From the cell containing the given text, extract its center point as (X, Y) coordinate. 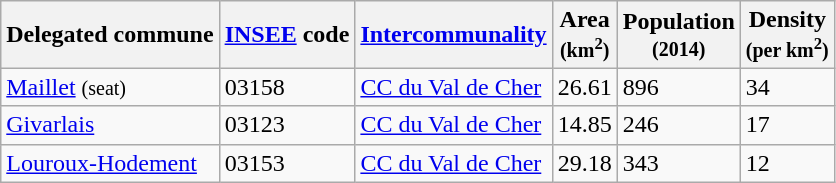
12 (787, 163)
Maillet (seat) (110, 87)
343 (678, 163)
03153 (287, 163)
Givarlais (110, 125)
17 (787, 125)
14.85 (584, 125)
03158 (287, 87)
Louroux-Hodement (110, 163)
Intercommunality (454, 34)
Delegated commune (110, 34)
246 (678, 125)
Area(km2) (584, 34)
26.61 (584, 87)
Population(2014) (678, 34)
34 (787, 87)
03123 (287, 125)
INSEE code (287, 34)
896 (678, 87)
29.18 (584, 163)
Density(per km2) (787, 34)
